Detect which cell encompasses the target text, then output its (x, y) center coordinate. 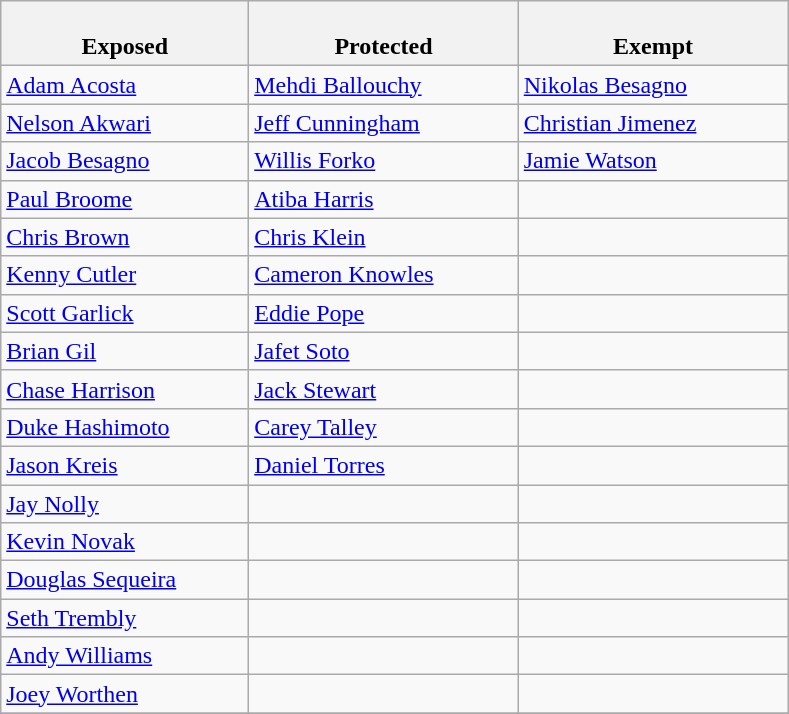
Jay Nolly (125, 503)
Nelson Akwari (125, 123)
Protected (384, 34)
Kenny Cutler (125, 275)
Jacob Besagno (125, 161)
Cameron Knowles (384, 275)
Daniel Torres (384, 465)
Scott Garlick (125, 313)
Joey Worthen (125, 694)
Kevin Novak (125, 542)
Jeff Cunningham (384, 123)
Christian Jimenez (653, 123)
Chase Harrison (125, 389)
Jason Kreis (125, 465)
Brian Gil (125, 351)
Chris Klein (384, 237)
Exempt (653, 34)
Exposed (125, 34)
Willis Forko (384, 161)
Andy Williams (125, 656)
Eddie Pope (384, 313)
Mehdi Ballouchy (384, 85)
Douglas Sequeira (125, 580)
Carey Talley (384, 427)
Jamie Watson (653, 161)
Nikolas Besagno (653, 85)
Atiba Harris (384, 199)
Paul Broome (125, 199)
Adam Acosta (125, 85)
Chris Brown (125, 237)
Jafet Soto (384, 351)
Jack Stewart (384, 389)
Seth Trembly (125, 618)
Duke Hashimoto (125, 427)
